Identify which cell holds the provided text, then report its [X, Y] central coordinate. 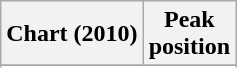
Chart (2010) [72, 34]
Peak position [189, 34]
